Scan for the cell matching the given text and deliver its (x, y) coordinate at center. 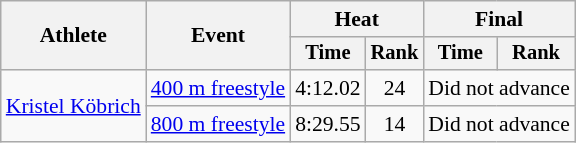
Athlete (74, 36)
800 m freestyle (218, 124)
4:12.02 (328, 88)
Event (218, 36)
Heat (356, 19)
400 m freestyle (218, 88)
Kristel Köbrich (74, 106)
8:29.55 (328, 124)
14 (395, 124)
Final (499, 19)
24 (395, 88)
